Pinpoint the cell where the given text exists, returning its [x, y] midpoint coordinate. 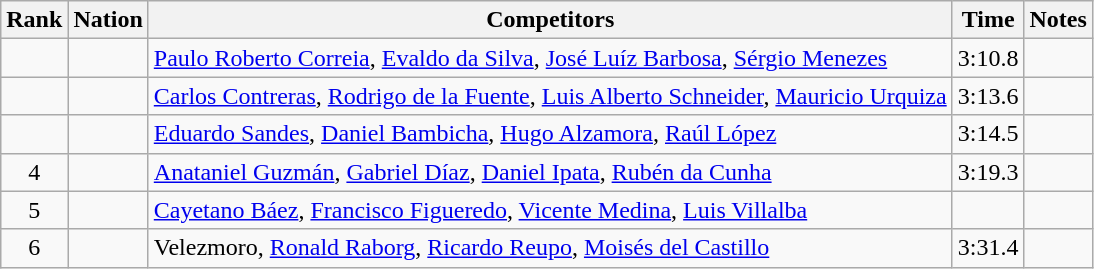
5 [34, 210]
Rank [34, 20]
3:19.3 [988, 172]
Notes [1058, 20]
3:14.5 [988, 134]
Cayetano Báez, Francisco Figueredo, Vicente Medina, Luis Villalba [550, 210]
3:10.8 [988, 58]
3:31.4 [988, 248]
Competitors [550, 20]
Velezmoro, Ronald Raborg, Ricardo Reupo, Moisés del Castillo [550, 248]
Anataniel Guzmán, Gabriel Díaz, Daniel Ipata, Rubén da Cunha [550, 172]
3:13.6 [988, 96]
Carlos Contreras, Rodrigo de la Fuente, Luis Alberto Schneider, Mauricio Urquiza [550, 96]
6 [34, 248]
Eduardo Sandes, Daniel Bambicha, Hugo Alzamora, Raúl López [550, 134]
Paulo Roberto Correia, Evaldo da Silva, José Luíz Barbosa, Sérgio Menezes [550, 58]
4 [34, 172]
Time [988, 20]
Nation [108, 20]
